Determine the [x, y] coordinate at the center of the cell enclosing the given text.  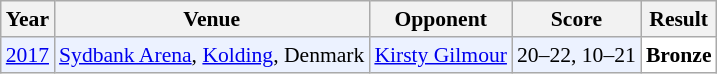
Bronze [679, 55]
Year [28, 19]
Kirsty Gilmour [440, 55]
Opponent [440, 19]
Sydbank Arena, Kolding, Denmark [212, 55]
Venue [212, 19]
Score [576, 19]
2017 [28, 55]
20–22, 10–21 [576, 55]
Result [679, 19]
